Extract the [x, y] coordinate from the center of the cell holding the provided text.  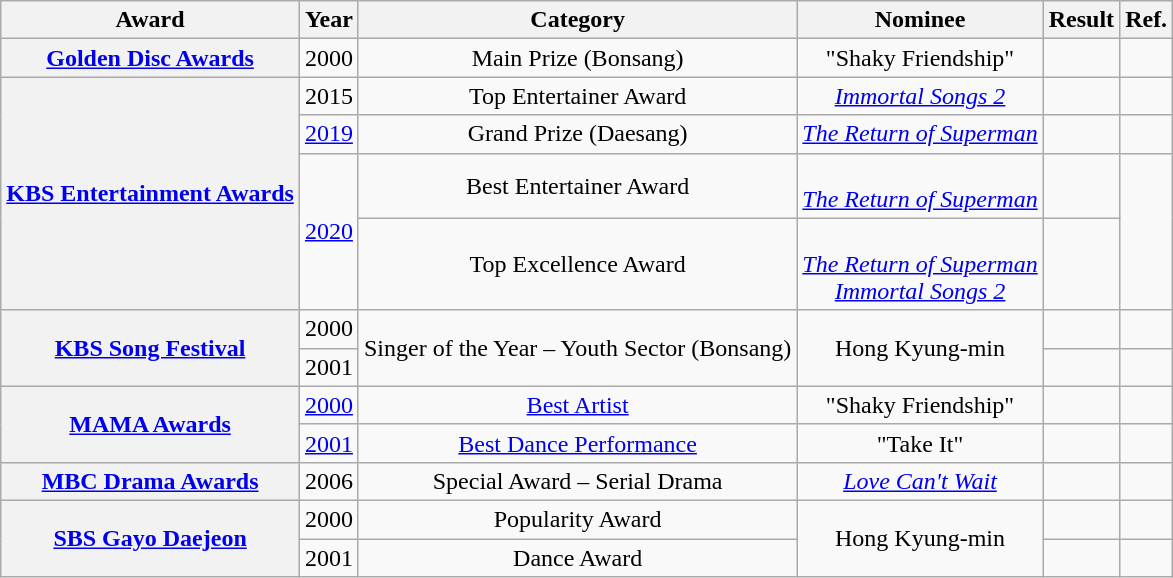
2020 [328, 232]
The Return of SupermanImmortal Songs 2 [920, 264]
Singer of the Year – Youth Sector (Bonsang) [577, 348]
Immortal Songs 2 [920, 96]
Popularity Award [577, 519]
SBS Gayo Daejeon [150, 538]
Ref. [1146, 20]
Top Excellence Award [577, 264]
2006 [328, 481]
Best Artist [577, 405]
KBS Song Festival [150, 348]
Category [577, 20]
Best Entertainer Award [577, 186]
Golden Disc Awards [150, 58]
2019 [328, 134]
MAMA Awards [150, 424]
Love Can't Wait [920, 481]
2015 [328, 96]
Dance Award [577, 557]
Top Entertainer Award [577, 96]
Result [1081, 20]
Award [150, 20]
"Take It" [920, 443]
Best Dance Performance [577, 443]
Grand Prize (Daesang) [577, 134]
Year [328, 20]
Nominee [920, 20]
MBC Drama Awards [150, 481]
Main Prize (Bonsang) [577, 58]
Special Award – Serial Drama [577, 481]
KBS Entertainment Awards [150, 194]
